Determine the [x, y] coordinate at the center of the cell enclosing the given text.  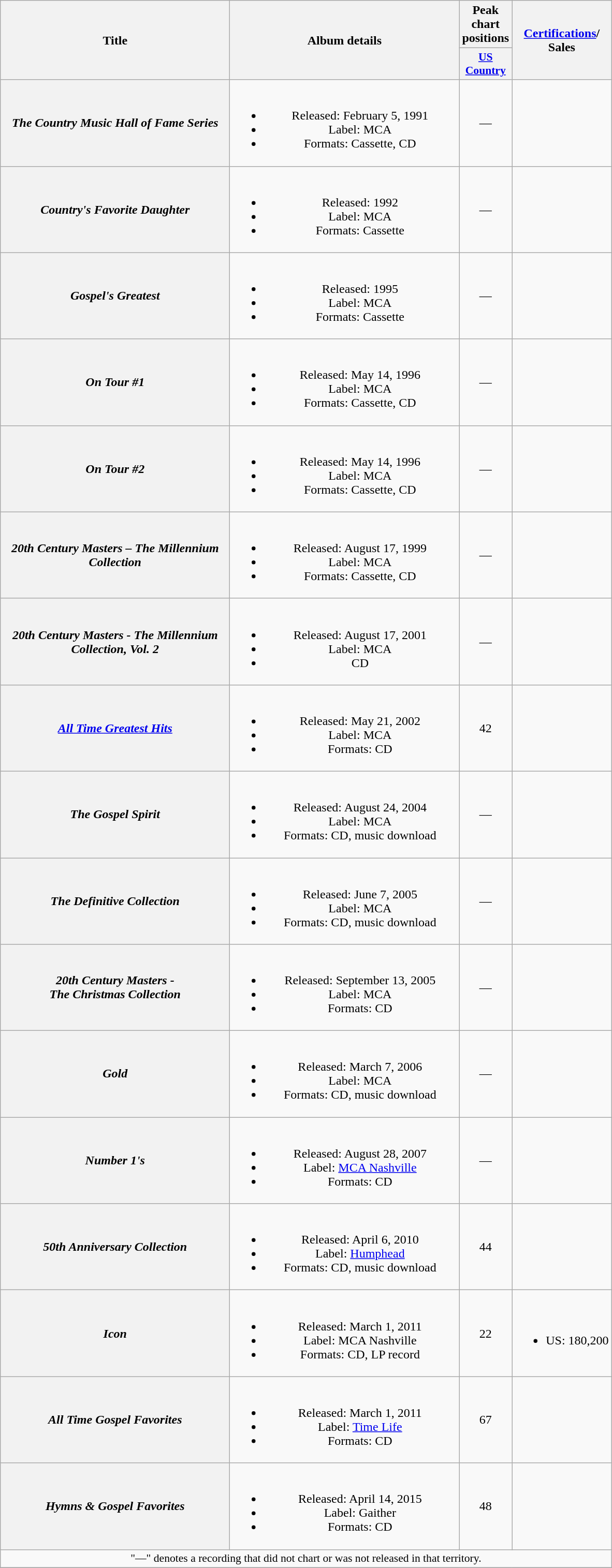
The Country Music Hall of Fame Series [115, 123]
The Gospel Spirit [115, 815]
On Tour #1 [115, 382]
Released: March 7, 2006Label: MCAFormats: CD, music download [345, 1074]
50th Anniversary Collection [115, 1247]
Gospel's Greatest [115, 296]
Gold [115, 1074]
Hymns & Gospel Favorites [115, 1506]
42 [486, 728]
Country's Favorite Daughter [115, 209]
Icon [115, 1333]
All Time Greatest Hits [115, 728]
Released: September 13, 2005Label: MCAFormats: CD [345, 987]
Released: August 28, 2007Label: MCA NashvilleFormats: CD [345, 1160]
Released: March 1, 2011Label: Time LifeFormats: CD [345, 1420]
"—" denotes a recording that did not chart or was not released in that territory. [306, 1559]
Released: February 5, 1991Label: MCAFormats: Cassette, CD [345, 123]
Released: 1992Label: MCAFormats: Cassette [345, 209]
20th Century Masters -The Christmas Collection [115, 987]
Released: August 17, 1999Label: MCAFormats: Cassette, CD [345, 555]
The Definitive Collection [115, 901]
22 [486, 1333]
Released: March 1, 2011Label: MCA NashvilleFormats: CD, LP record [345, 1333]
All Time Gospel Favorites [115, 1420]
Number 1's [115, 1160]
USCountry [486, 64]
Released: May 21, 2002Label: MCAFormats: CD [345, 728]
Released: April 14, 2015Label: GaitherFormats: CD [345, 1506]
On Tour #2 [115, 469]
20th Century Masters - The MillenniumCollection, Vol. 2 [115, 642]
US: 180,200 [562, 1333]
Album details [345, 40]
Released: August 17, 2001Label: MCACD [345, 642]
Released: August 24, 2004Label: MCAFormats: CD, music download [345, 815]
20th Century Masters – The MillenniumCollection [115, 555]
Released: April 6, 2010Label: HumpheadFormats: CD, music download [345, 1247]
Released: June 7, 2005Label: MCAFormats: CD, music download [345, 901]
Title [115, 40]
Peakchartpositions [486, 24]
Certifications/Sales [562, 40]
67 [486, 1420]
Released: 1995Label: MCAFormats: Cassette [345, 296]
44 [486, 1247]
48 [486, 1506]
